Extract the [X, Y] coordinate from the center of the cell holding the provided text.  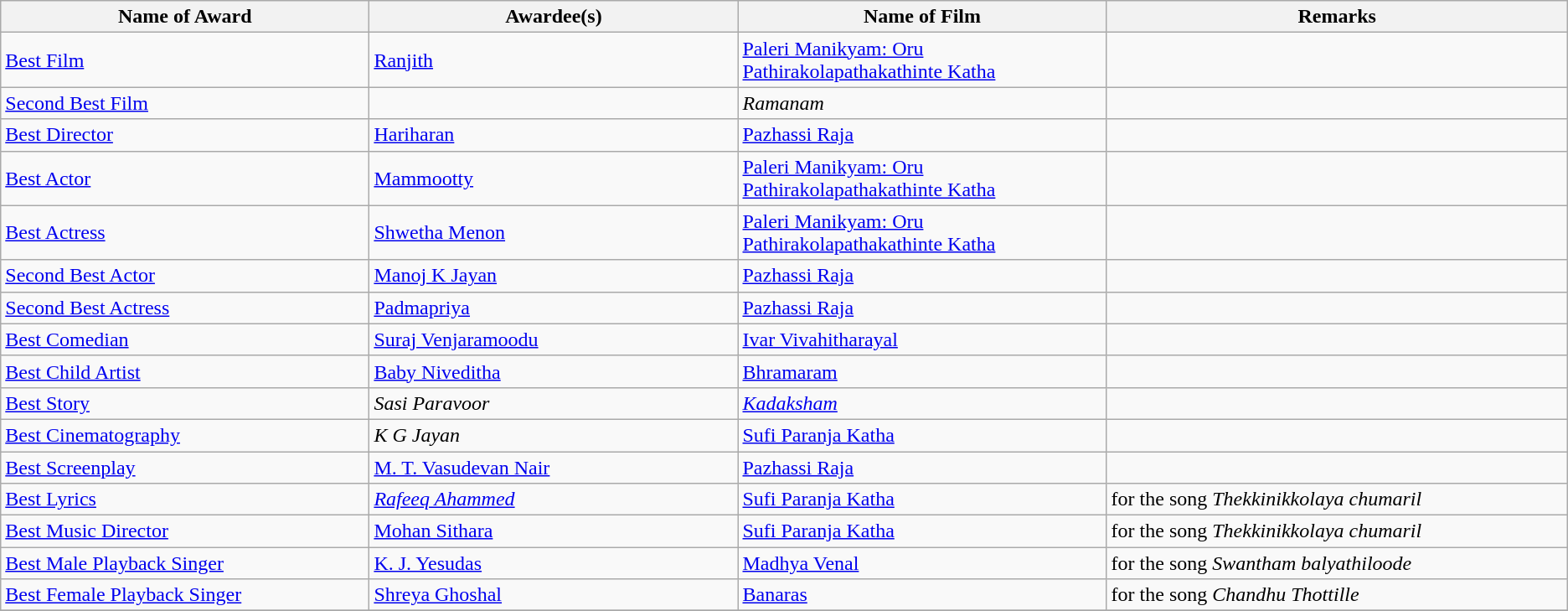
Best Screenplay [185, 467]
Best Male Playback Singer [185, 563]
Name of Film [922, 17]
Best Cinematography [185, 435]
Best Actor [185, 178]
Mammootty [554, 178]
Mohan Sithara [554, 531]
Best Story [185, 403]
for the song Swantham balyathiloode [1337, 563]
Hariharan [554, 135]
K. J. Yesudas [554, 563]
Best Comedian [185, 339]
Shreya Ghoshal [554, 595]
Sasi Paravoor [554, 403]
Second Best Actor [185, 276]
Name of Award [185, 17]
Bhramaram [922, 371]
Best Music Director [185, 531]
Rafeeq Ahammed [554, 500]
Kadaksham [922, 403]
Madhya Venal [922, 563]
Second Best Actress [185, 308]
K G Jayan [554, 435]
Best Actress [185, 233]
Second Best Film [185, 103]
Best Child Artist [185, 371]
Manoj K Jayan [554, 276]
Best Film [185, 60]
Best Female Playback Singer [185, 595]
Shwetha Menon [554, 233]
Baby Niveditha [554, 371]
Remarks [1337, 17]
for the song Chandhu Thottille [1337, 595]
Padmapriya [554, 308]
Banaras [922, 595]
Ranjith [554, 60]
Best Director [185, 135]
M. T. Vasudevan Nair [554, 467]
Best Lyrics [185, 500]
Suraj Venjaramoodu [554, 339]
Awardee(s) [554, 17]
Ivar Vivahitharayal [922, 339]
Ramanam [922, 103]
